From the cell containing the given text, extract its center point as [X, Y] coordinate. 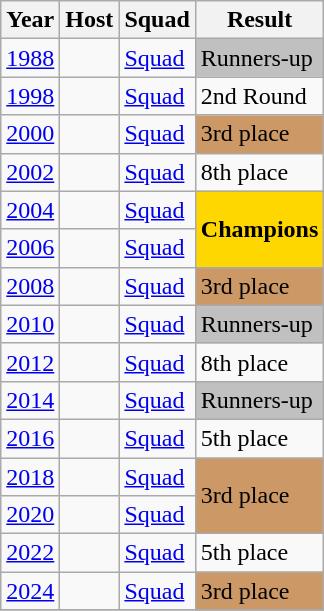
2010 [30, 324]
Result [259, 20]
2020 [30, 515]
2012 [30, 362]
1988 [30, 58]
Year [30, 20]
2nd Round [259, 96]
Host [90, 20]
2024 [30, 591]
2014 [30, 400]
2008 [30, 286]
2016 [30, 438]
2002 [30, 172]
2000 [30, 134]
2004 [30, 210]
1998 [30, 96]
2022 [30, 553]
2018 [30, 477]
Champions [259, 229]
2006 [30, 248]
